Detect which cell encompasses the target text, then output its [x, y] center coordinate. 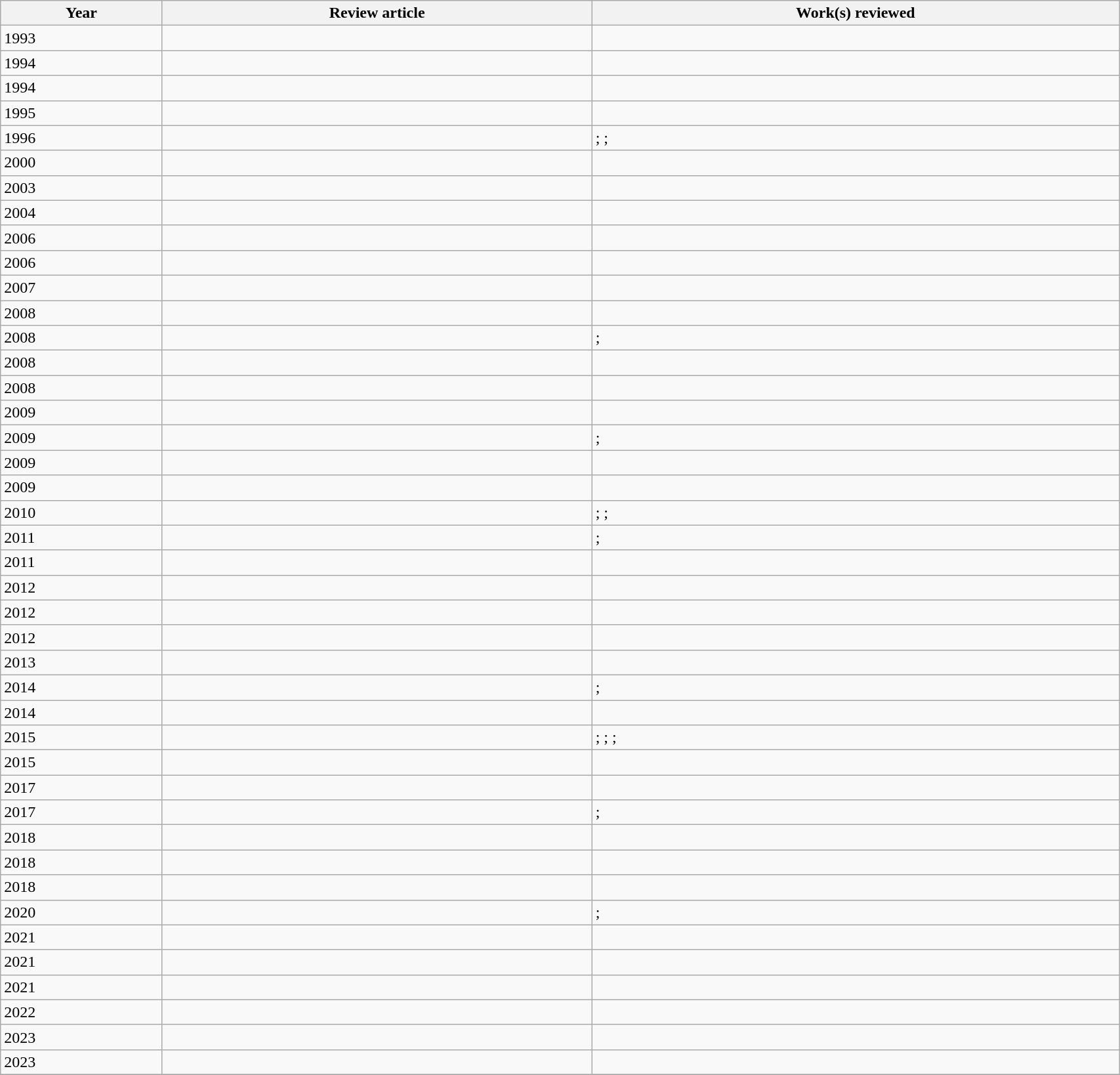
2010 [81, 513]
1996 [81, 138]
1993 [81, 38]
2022 [81, 1012]
2007 [81, 287]
Review article [377, 13]
2000 [81, 163]
2013 [81, 662]
2020 [81, 912]
; ; ; [856, 738]
Year [81, 13]
1995 [81, 113]
Work(s) reviewed [856, 13]
2004 [81, 213]
2003 [81, 188]
